Identify which cell holds the provided text, then report its (X, Y) central coordinate. 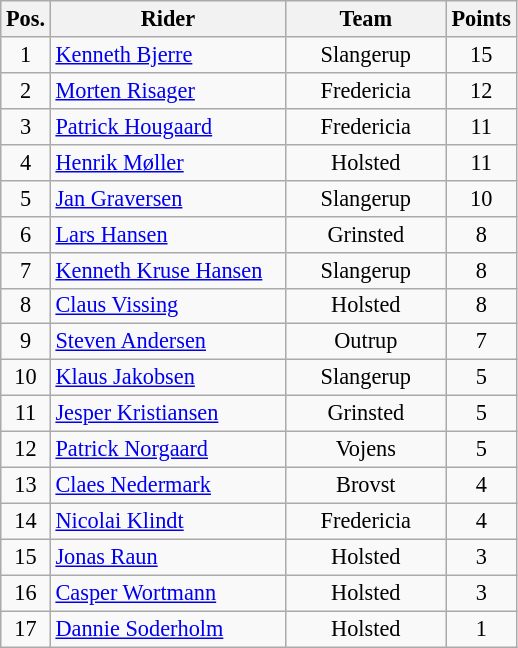
Kenneth Bjerre (168, 55)
Claes Nedermark (168, 485)
Patrick Hougaard (168, 126)
Rider (168, 19)
Outrup (366, 342)
Morten Risager (168, 90)
Lars Hansen (168, 234)
14 (26, 521)
16 (26, 593)
Jan Graversen (168, 198)
Points (481, 19)
Klaus Jakobsen (168, 378)
6 (26, 234)
2 (26, 90)
Casper Wortmann (168, 593)
Team (366, 19)
Vojens (366, 450)
Nicolai Klindt (168, 521)
Jesper Kristiansen (168, 414)
Jonas Raun (168, 557)
Claus Vissing (168, 306)
17 (26, 629)
Brovst (366, 485)
Henrik Møller (168, 162)
Kenneth Kruse Hansen (168, 270)
Pos. (26, 19)
Dannie Soderholm (168, 629)
9 (26, 342)
13 (26, 485)
Steven Andersen (168, 342)
Patrick Norgaard (168, 450)
